For the text-containing cell, return its midpoint in (X, Y) coordinate format. 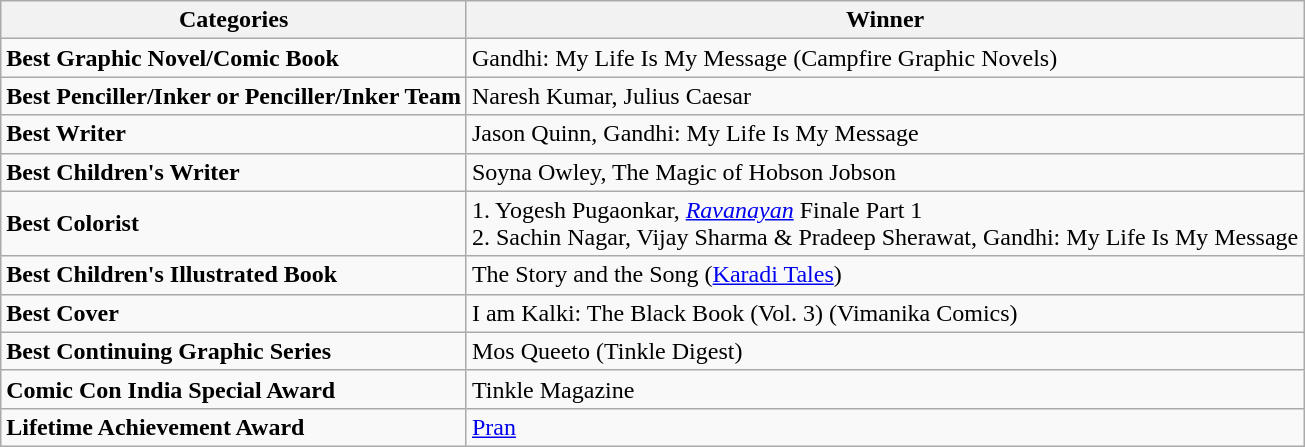
The Story and the Song (Karadi Tales) (884, 275)
Gandhi: My Life Is My Message (Campfire Graphic Novels) (884, 58)
Tinkle Magazine (884, 389)
Winner (884, 20)
Jason Quinn, Gandhi: My Life Is My Message (884, 134)
Best Children's Writer (234, 172)
Mos Queeto (Tinkle Digest) (884, 351)
Comic Con India Special Award (234, 389)
Categories (234, 20)
1. Yogesh Pugaonkar, Ravanayan Finale Part 12. Sachin Nagar, Vijay Sharma & Pradeep Sherawat, Gandhi: My Life Is My Message (884, 224)
Best Cover (234, 313)
Best Writer (234, 134)
Best Children's Illustrated Book (234, 275)
Naresh Kumar, Julius Caesar (884, 96)
Best Graphic Novel/Comic Book (234, 58)
Lifetime Achievement Award (234, 427)
Best Colorist (234, 224)
I am Kalki: The Black Book (Vol. 3) (Vimanika Comics) (884, 313)
Pran (884, 427)
Best Continuing Graphic Series (234, 351)
Best Penciller/Inker or Penciller/Inker Team (234, 96)
Soyna Owley, The Magic of Hobson Jobson (884, 172)
